Output the [x, y] coordinate of the center of the cell containing the given text.  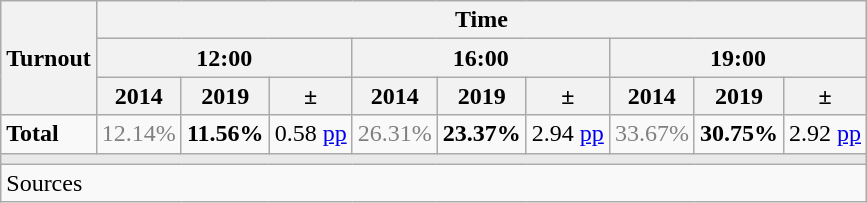
2.94 pp [568, 134]
30.75% [738, 134]
0.58 pp [310, 134]
11.56% [225, 134]
Sources [434, 183]
16:00 [480, 58]
Time [481, 20]
12.14% [138, 134]
23.37% [482, 134]
2.92 pp [824, 134]
Turnout [49, 58]
19:00 [738, 58]
26.31% [394, 134]
Total [49, 134]
12:00 [224, 58]
33.67% [652, 134]
